Output the [X, Y] coordinate of the center of the cell containing the given text.  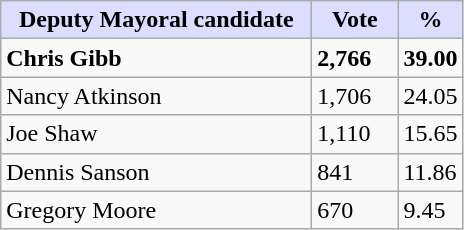
% [430, 20]
2,766 [355, 58]
1,706 [355, 96]
11.86 [430, 172]
1,110 [355, 134]
Joe Shaw [156, 134]
Vote [355, 20]
Nancy Atkinson [156, 96]
670 [355, 210]
39.00 [430, 58]
24.05 [430, 96]
Gregory Moore [156, 210]
Dennis Sanson [156, 172]
9.45 [430, 210]
15.65 [430, 134]
841 [355, 172]
Chris Gibb [156, 58]
Deputy Mayoral candidate [156, 20]
